Extract the (x, y) coordinate from the center of the cell holding the provided text.  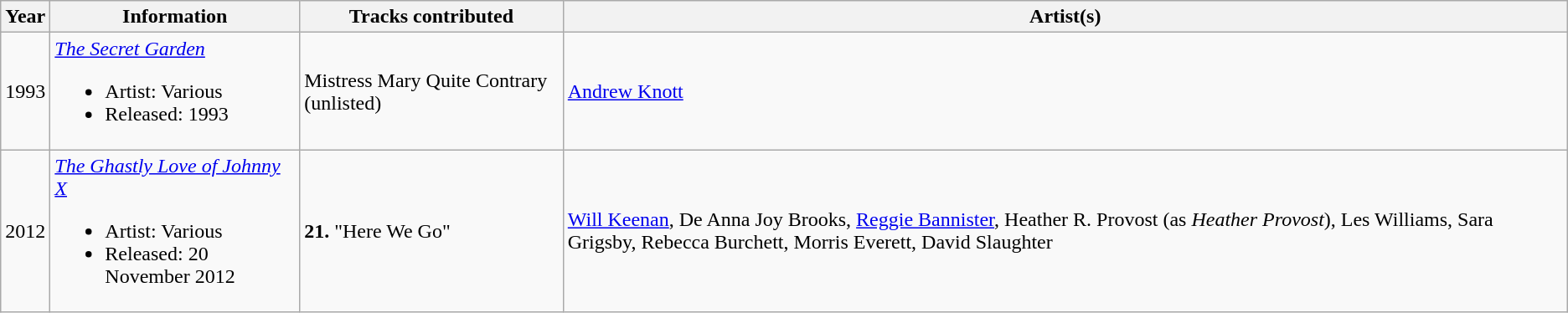
The Secret GardenArtist: VariousReleased: 1993 (175, 91)
Year (25, 17)
Artist(s) (1065, 17)
Information (175, 17)
21. "Here We Go" (432, 231)
The Ghastly Love of Johnny XArtist: VariousReleased: 20 November 2012 (175, 231)
Tracks contributed (432, 17)
1993 (25, 91)
2012 (25, 231)
Andrew Knott (1065, 91)
Mistress Mary Quite Contrary (unlisted) (432, 91)
